Find where the given text appears and provide that cell's center as [x, y] coordinate. 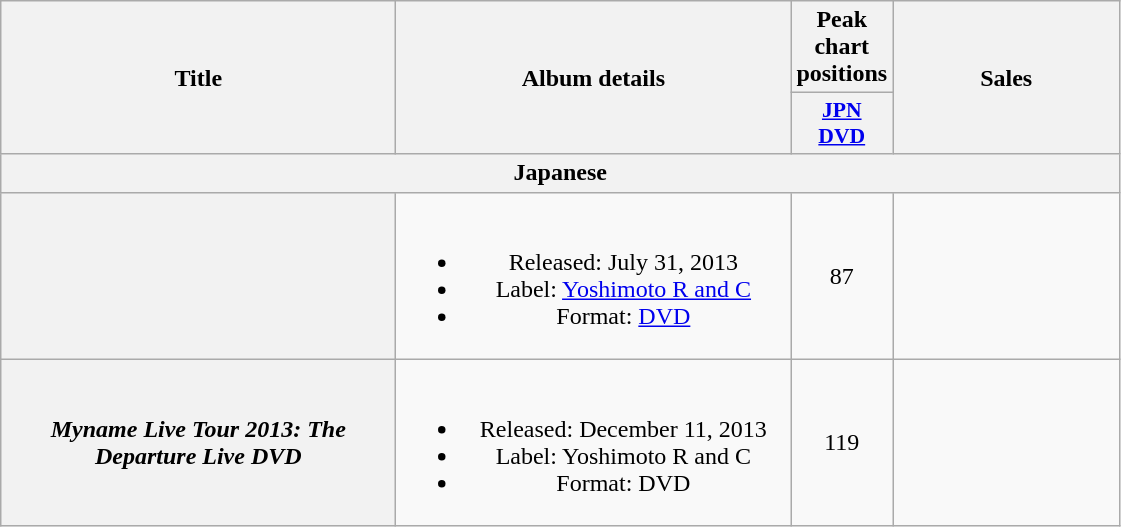
119 [842, 442]
Myname Live Tour 2013: The Departure Live DVD [198, 442]
JPNDVD [842, 124]
Title [198, 78]
Peak chart positions [842, 47]
Released: December 11, 2013Label: Yoshimoto R and CFormat: DVD [594, 442]
Album details [594, 78]
Sales [1006, 78]
Japanese [560, 173]
87 [842, 276]
Released: July 31, 2013Label: Yoshimoto R and CFormat: DVD [594, 276]
